Scan for the cell matching the given text and deliver its (X, Y) coordinate at center. 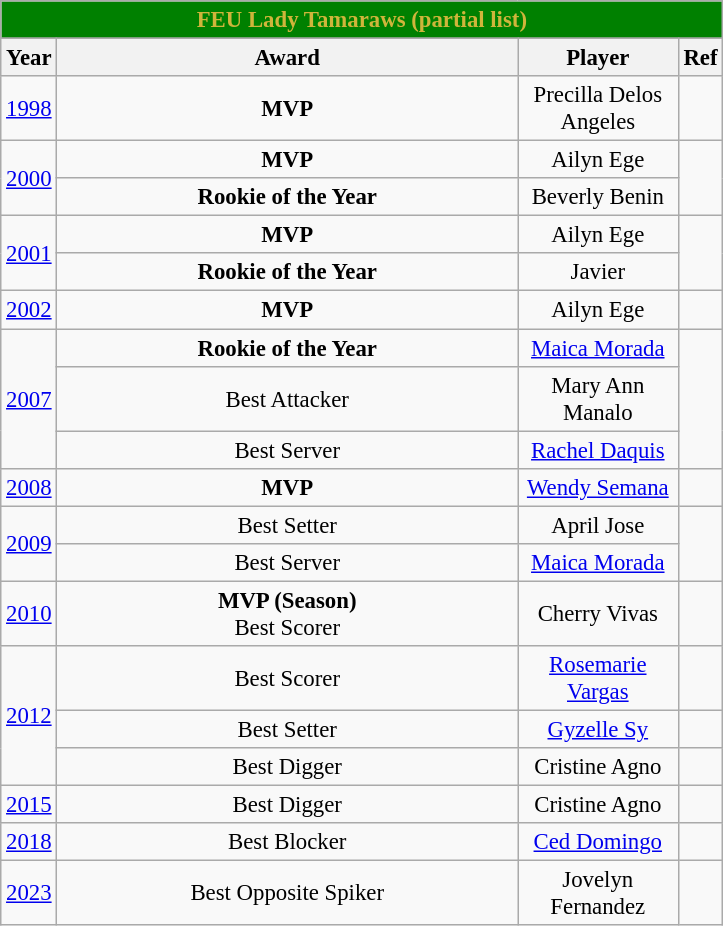
2000 (29, 178)
2002 (29, 310)
Best Blocker (288, 842)
1998 (29, 108)
Wendy Semana (598, 487)
2010 (29, 614)
Precilla Delos Angeles (598, 108)
Best Opposite Spiker (288, 894)
Rosemarie Vargas (598, 678)
Cherry Vivas (598, 614)
2012 (29, 716)
Jovelyn Fernandez (598, 894)
Year (29, 58)
2023 (29, 894)
MVP (Season)Best Scorer (288, 614)
2018 (29, 842)
2015 (29, 805)
Ref (700, 58)
Best Scorer (288, 678)
Beverly Benin (598, 197)
2008 (29, 487)
Ced Domingo (598, 842)
2007 (29, 399)
Best Attacker (288, 398)
Award (288, 58)
2009 (29, 544)
Player (598, 58)
Gyzelle Sy (598, 729)
Mary Ann Manalo (598, 398)
Rachel Daquis (598, 450)
FEU Lady Tamaraws (partial list) (362, 20)
2001 (29, 254)
April Jose (598, 525)
Javier (598, 273)
